Capture the cell that displays the provided text and extract its (X, Y) central coordinate. 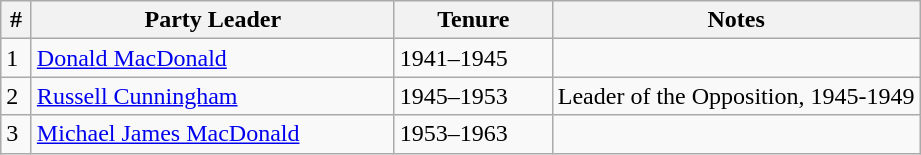
# (16, 20)
Notes (736, 20)
1941–1945 (473, 58)
2 (16, 96)
1953–1963 (473, 134)
Party Leader (212, 20)
3 (16, 134)
1 (16, 58)
1945–1953 (473, 96)
Michael James MacDonald (212, 134)
Donald MacDonald (212, 58)
Leader of the Opposition, 1945-1949 (736, 96)
Tenure (473, 20)
Russell Cunningham (212, 96)
